Scan for the cell matching the given text and deliver its (x, y) coordinate at center. 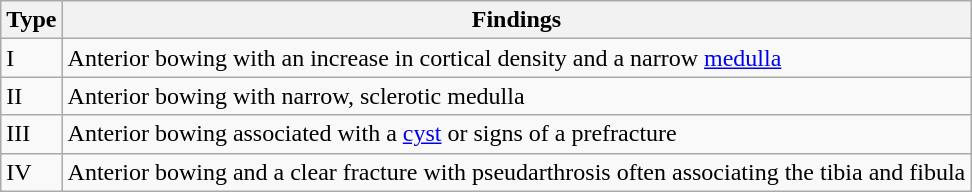
Anterior bowing associated with a cyst or signs of a prefracture (516, 134)
Anterior bowing and a clear fracture with pseudarthrosis often associating the tibia and fibula (516, 172)
Anterior bowing with an increase in cortical density and a narrow medulla (516, 58)
Findings (516, 20)
III (32, 134)
Anterior bowing with narrow, sclerotic medulla (516, 96)
IV (32, 172)
Type (32, 20)
I (32, 58)
II (32, 96)
